Output the [X, Y] coordinate of the center of the cell containing the given text.  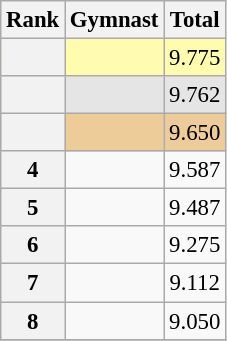
9.050 [195, 321]
9.650 [195, 133]
9.762 [195, 95]
9.587 [195, 170]
7 [33, 283]
Total [195, 20]
Rank [33, 20]
8 [33, 321]
9.775 [195, 58]
Gymnast [114, 20]
9.487 [195, 208]
5 [33, 208]
6 [33, 245]
9.275 [195, 245]
9.112 [195, 283]
4 [33, 170]
